Identify which cell holds the provided text, then report its (x, y) central coordinate. 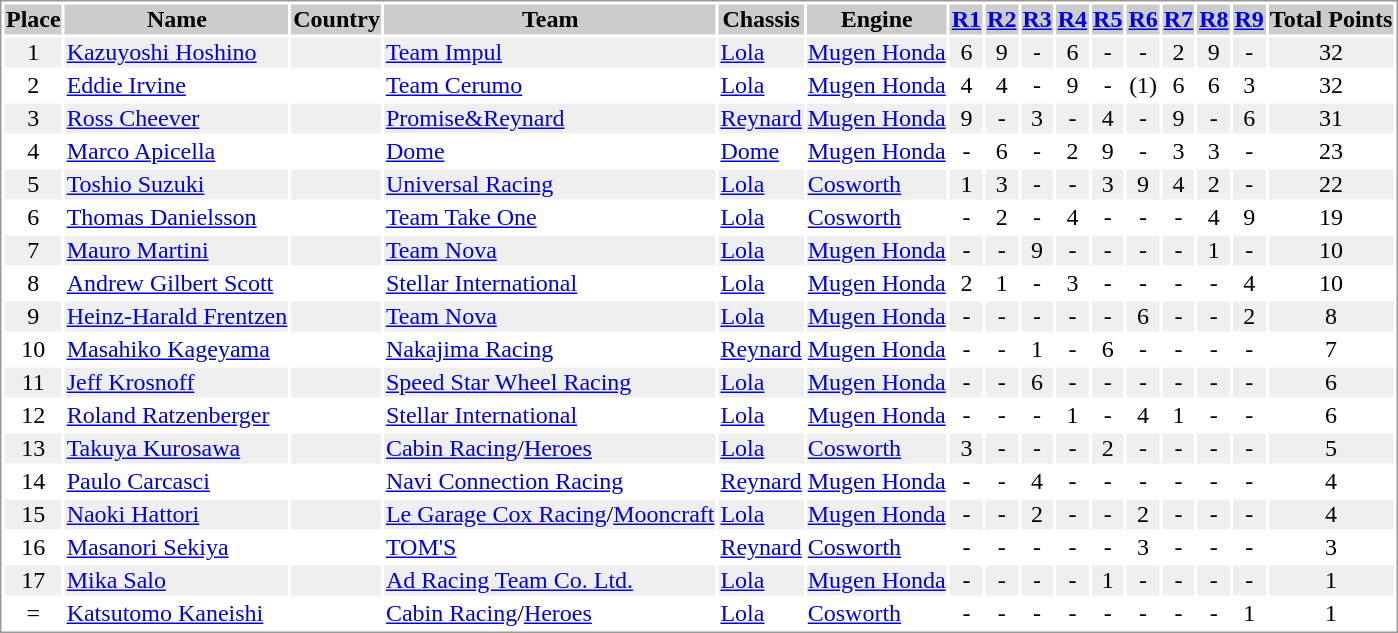
Marco Apicella (177, 151)
Name (177, 19)
Mauro Martini (177, 251)
Country (337, 19)
Thomas Danielsson (177, 217)
12 (33, 415)
Mika Salo (177, 581)
R6 (1143, 19)
Katsutomo Kaneishi (177, 613)
Naoki Hattori (177, 515)
Total Points (1330, 19)
Team (550, 19)
Speed Star Wheel Racing (550, 383)
Nakajima Racing (550, 349)
R3 (1037, 19)
Engine (876, 19)
Kazuyoshi Hoshino (177, 53)
= (33, 613)
R1 (966, 19)
Chassis (761, 19)
14 (33, 481)
16 (33, 547)
R9 (1249, 19)
Masanori Sekiya (177, 547)
(1) (1143, 85)
Takuya Kurosawa (177, 449)
Ad Racing Team Co. Ltd. (550, 581)
Team Cerumo (550, 85)
Navi Connection Racing (550, 481)
R5 (1108, 19)
Eddie Irvine (177, 85)
Team Take One (550, 217)
Toshio Suzuki (177, 185)
23 (1330, 151)
Paulo Carcasci (177, 481)
Le Garage Cox Racing/Mooncraft (550, 515)
R8 (1214, 19)
Masahiko Kageyama (177, 349)
Universal Racing (550, 185)
11 (33, 383)
31 (1330, 119)
15 (33, 515)
Promise&Reynard (550, 119)
R4 (1072, 19)
Roland Ratzenberger (177, 415)
13 (33, 449)
Team Impul (550, 53)
Place (33, 19)
Jeff Krosnoff (177, 383)
22 (1330, 185)
Andrew Gilbert Scott (177, 283)
17 (33, 581)
R2 (1002, 19)
19 (1330, 217)
Ross Cheever (177, 119)
TOM'S (550, 547)
R7 (1178, 19)
Heinz-Harald Frentzen (177, 317)
